Return (x, y) of the center of cell containing provided text 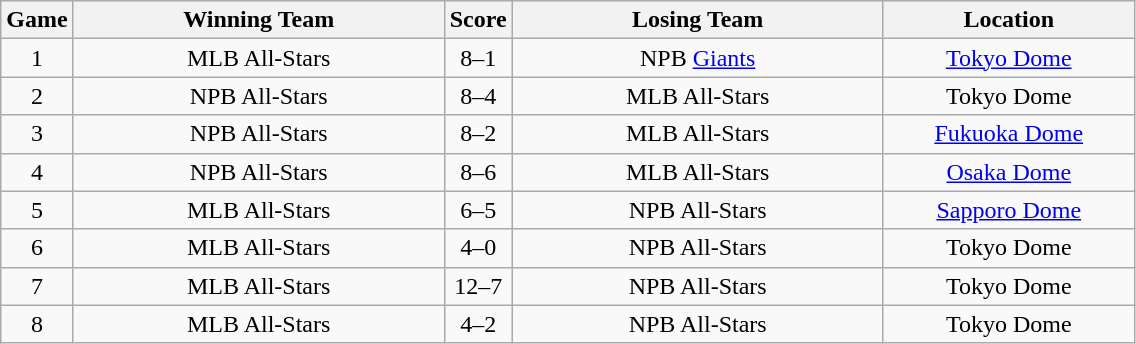
6–5 (478, 210)
5 (37, 210)
6 (37, 248)
4 (37, 172)
7 (37, 286)
1 (37, 58)
8 (37, 324)
8–1 (478, 58)
Score (478, 20)
4–2 (478, 324)
NPB Giants (698, 58)
Game (37, 20)
Location (1008, 20)
8–4 (478, 96)
12–7 (478, 286)
2 (37, 96)
Losing Team (698, 20)
8–2 (478, 134)
8–6 (478, 172)
Winning Team (258, 20)
Osaka Dome (1008, 172)
4–0 (478, 248)
Fukuoka Dome (1008, 134)
Sapporo Dome (1008, 210)
3 (37, 134)
